Locate the cell with the specified text and output its [X, Y] center coordinate. 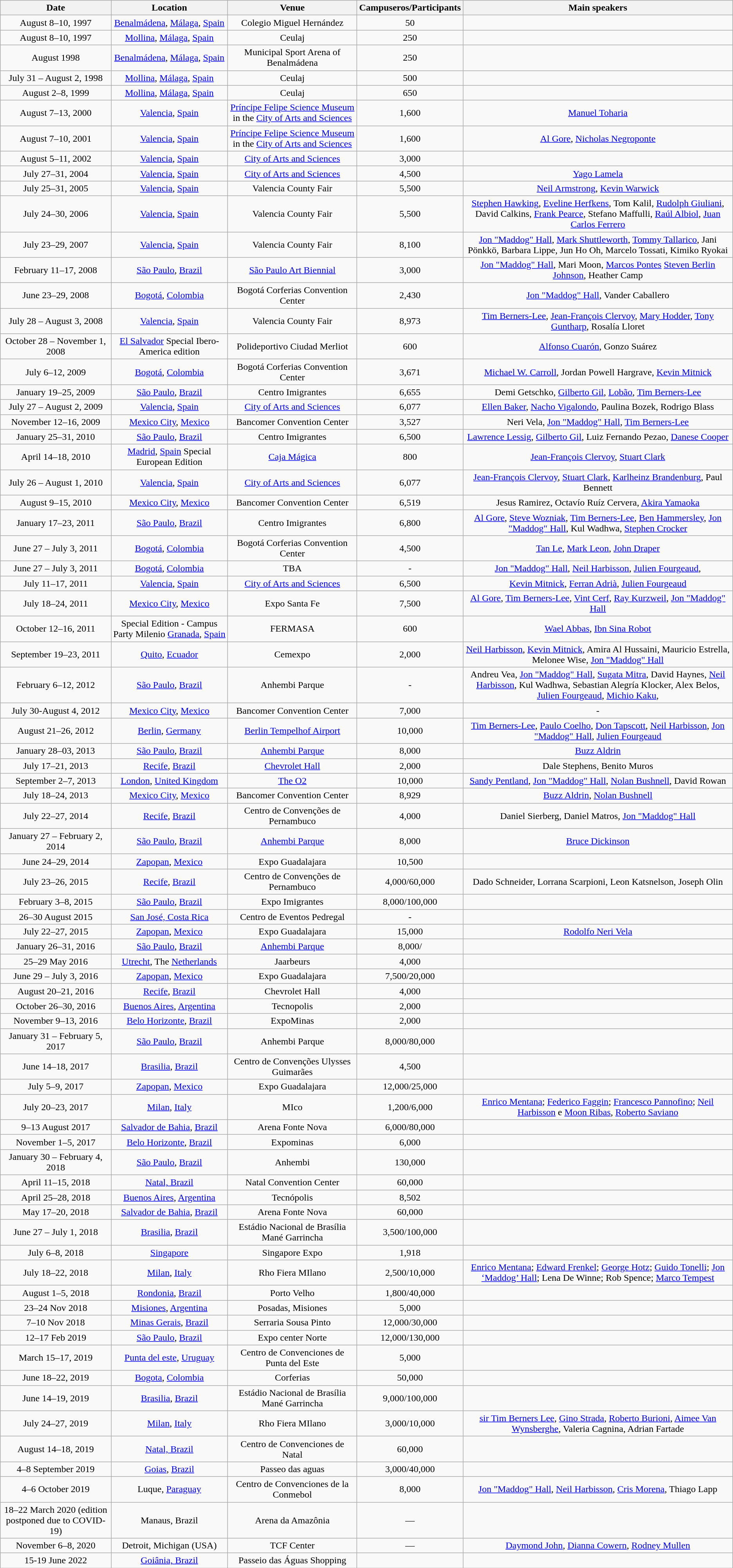
October 26–30, 2016 [56, 1006]
18–22 March 2020 (edition postponed due to COVID-19) [56, 1520]
Misiones, Argentina [170, 1308]
July 24–27, 2019 [56, 1424]
June 14–18, 2017 [56, 1067]
Stephen Hawking, Eveline Herfkens, Tom Kalil, Rudolph Giuliani, David Calkins, Frank Pearce, Stefano Maffulli, Raúl Albiol, Juan Carlos Ferrero [598, 214]
8,973 [410, 321]
July 27–31, 2004 [56, 173]
Manuel Toharia [598, 113]
12,000/30,000 [410, 1323]
June 14–19, 2019 [56, 1398]
Utrecht, The Netherlands [170, 961]
July 22–27, 2015 [56, 932]
Jean-François Clervoy, Stuart Clark [598, 457]
25–29 May 2016 [56, 961]
Centro de Convenciones de Natal [292, 1449]
Tim Berners-Lee, Jean-François Clervoy, Mary Hodder, Tony Guntharp, Rosalía Lloret [598, 321]
March 15–17, 2019 [56, 1358]
8,000/80,000 [410, 1041]
7,000 [410, 711]
Demi Getschko, Gilberto Gil, Lobão, Tim Berners-Lee [598, 392]
February 11–17, 2008 [56, 270]
12,000/130,000 [410, 1338]
Quito, Ecuador [170, 654]
Expo Santa Fe [292, 603]
October 12–16, 2011 [56, 629]
July 6–12, 2009 [56, 372]
Berlin Tempelhof Airport [292, 731]
November 6–8, 2020 [56, 1546]
12–17 Feb 2019 [56, 1338]
Tan Le, Mark Leon, John Draper [598, 548]
Tecnópolis [292, 1197]
Polideportivo Ciudad Merliot [292, 347]
October 28 – November 1, 2008 [56, 347]
Jaarbeurs [292, 961]
2,500/10,000 [410, 1273]
August 5–11, 2002 [56, 158]
Centro de Convenciones de la Conmebol [292, 1489]
July 18–22, 2018 [56, 1273]
January 25–31, 2010 [56, 437]
El Salvador Special Ibero-America edition [170, 347]
Jon "Maddog" Hall, Neil Harbisson, Cris Morena, Thiago Lapp [598, 1489]
July 20–23, 2017 [56, 1107]
Municipal Sport Arena of Benalmádena [292, 58]
January 28–03, 2013 [56, 751]
Detroit, Michigan (USA) [170, 1546]
July 26 – August 1, 2010 [56, 482]
São Paulo Art Biennial [292, 270]
Luque, Paraguay [170, 1489]
8,000/100,000 [410, 902]
November 12–16, 2009 [56, 422]
February 3–8, 2015 [56, 902]
Anhembi [292, 1162]
January 26–31, 2016 [56, 947]
23–24 Nov 2018 [56, 1308]
9–13 August 2017 [56, 1127]
Al Gore, Nicholas Negroponte [598, 139]
3,500/100,000 [410, 1233]
August 20–21, 2016 [56, 991]
January 31 – February 5, 2017 [56, 1041]
Expo center Norte [292, 1338]
September 2–7, 2013 [56, 781]
August 21–26, 2012 [56, 731]
MIco [292, 1107]
Bogota, Colombia [170, 1378]
Tim Berners-Lee, Paulo Coelho, Don Tapscott, Neil Harbisson, Jon "Maddog" Hall, Julien Fourgeaud [598, 731]
London, United Kingdom [170, 781]
Enrico Mentana; Federico Faggin; Francesco Pannofino; Neil Harbisson e Moon Ribas, Roberto Saviano [598, 1107]
4–6 October 2019 [56, 1489]
June 18–22, 2019 [56, 1378]
Corferias [292, 1378]
650 [410, 93]
7–10 Nov 2018 [56, 1323]
Passeo das aguas [292, 1469]
Ellen Baker, Nacho Vigalondo, Paulina Bozek, Rodrigo Blass [598, 407]
Yago Lamela [598, 173]
Centro de Eventos Pedregal [292, 917]
Rodolfo Neri Vela [598, 932]
50 [410, 23]
July 17–21, 2013 [56, 766]
15-19 June 2022 [56, 1561]
Caja Mágica [292, 457]
August 7–10, 2001 [56, 139]
ExpoMinas [292, 1021]
July 30-August 4, 2012 [56, 711]
November 1–5, 2017 [56, 1142]
July 25–31, 2005 [56, 188]
July 23–29, 2007 [56, 244]
Lawrence Lessig, Gilberto Gil, Luiz Fernando Pezao, Danese Cooper [598, 437]
January 19–25, 2009 [56, 392]
Special Edition - Campus Party Milenio Granada, Spain [170, 629]
August 9–15, 2010 [56, 502]
November 9–13, 2016 [56, 1021]
April 11–15, 2018 [56, 1182]
Passeio das Águas Shopping [292, 1561]
Rondonia, Brazil [170, 1293]
Jon "Maddog" Hall, Mari Moon, Marcos Pontes Steven Berlin Johnson, Heather Camp [598, 270]
Natal Convention Center [292, 1182]
Expo Imigrantes [292, 902]
500 [410, 78]
February 6–12, 2012 [56, 685]
August 1–5, 2018 [56, 1293]
July 22–27, 2014 [56, 816]
Punta del este, Uruguay [170, 1358]
July 18–24, 2011 [56, 603]
TBA [292, 568]
Dado Schneider, Lorrana Scarpioni, Leon Katsnelson, Joseph Olin [598, 881]
Colegio Miguel Hernández [292, 23]
Al Gore, Steve Wozniak, Tim Berners-Lee, Ben Hammersley, Jon "Maddog" Hall, Kul Wadhwa, Stephen Crocker [598, 523]
8,502 [410, 1197]
August 14–18, 2019 [56, 1449]
July 31 – August 2, 1998 [56, 78]
Singapore [170, 1253]
Alfonso Cuarón, Gonzo Suárez [598, 347]
Jesus Ramirez, Octavío Ruíz Cervera, Akira Yamaoka [598, 502]
Jon "Maddog" Hall, Vander Caballero [598, 296]
6,000 [410, 1142]
Neri Vela, Jon "Maddog" Hall, Tim Berners-Lee [598, 422]
April 25–28, 2018 [56, 1197]
Neil Armstrong, Kevin Warwick [598, 188]
50,000 [410, 1378]
Neil Harbisson, Kevin Mitnick, Amira Al Hussaini, Mauricio Estrella, Melonee Wise, Jon "Maddog" Hall [598, 654]
Wael Abbas, Ibn Sina Robot [598, 629]
July 28 – August 3, 2008 [56, 321]
4,000/60,000 [410, 881]
July 24–30, 2006 [56, 214]
June 29 – July 3, 2016 [56, 976]
TCF Center [292, 1546]
May 17–20, 2018 [56, 1212]
Centro de Convenciones de Punta del Este [292, 1358]
Location [170, 8]
10,500 [410, 861]
July 6–8, 2018 [56, 1253]
July 5–9, 2017 [56, 1087]
Buzz Aldrin [598, 751]
June 27 – July 1, 2018 [56, 1233]
Jon "Maddog" Hall, Neil Harbisson, Julien Fourgeaud, [598, 568]
1,800/40,000 [410, 1293]
7,500/20,000 [410, 976]
January 30 – February 4, 2018 [56, 1162]
August 7–13, 2000 [56, 113]
Daymond John, Dianna Cowern, Rodney Mullen [598, 1546]
6,800 [410, 523]
1,200/6,000 [410, 1107]
Bruce Dickinson [598, 841]
FERMASA [292, 629]
26–30 August 2015 [56, 917]
Daniel Sierberg, Daniel Matros, Jon "Maddog" Hall [598, 816]
Venue [292, 8]
8,100 [410, 244]
Goias, Brazil [170, 1469]
3,000/40,000 [410, 1469]
6,000/80,000 [410, 1127]
800 [410, 457]
2,430 [410, 296]
3,527 [410, 422]
Date [56, 8]
sir Tim Berners Lee, Gino Strada, Roberto Burioni, Aimee Van Wynsberghe, Valeria Cagnina, Adrian Fartade [598, 1424]
6,655 [410, 392]
Minas Gerais, Brazil [170, 1323]
Main speakers [598, 8]
Madrid, Spain Special European Edition [170, 457]
Goiânia, Brazil [170, 1561]
Berlin, Germany [170, 731]
Sandy Pentland, Jon "Maddog" Hall, Nolan Bushnell, David Rowan [598, 781]
July 18–24, 2013 [56, 796]
9,000/100,000 [410, 1398]
Buzz Aldrin, Nolan Bushnell [598, 796]
Kevin Mitnick, Ferran Adrià, Julien Fourgeaud [598, 583]
7,500 [410, 603]
Centro de Convenções Ulysses Guimarães [292, 1067]
1,918 [410, 1253]
8,000/ [410, 947]
Singapore Expo [292, 1253]
August 2–8, 1999 [56, 93]
Posadas, Misiones [292, 1308]
July 11–17, 2011 [56, 583]
Al Gore, Tim Berners-Lee, Vint Cerf, Ray Kurzweil, Jon "Maddog" Hall [598, 603]
Dale Stephens, Benito Muros [598, 766]
July 23–26, 2015 [56, 881]
June 23–29, 2008 [56, 296]
Serraria Sousa Pinto [292, 1323]
Tecnopolis [292, 1006]
Manaus, Brazil [170, 1520]
Arena da Amazônia [292, 1520]
Expominas [292, 1142]
San José, Costa Rica [170, 917]
August 1998 [56, 58]
130,000 [410, 1162]
September 19–23, 2011 [56, 654]
The O2 [292, 781]
Michael W. Carroll, Jordan Powell Hargrave, Kevin Mitnick [598, 372]
Jon "Maddog" Hall, Mark Shuttleworth, Tommy Tallarico, Jani Pönkkö, Barbara Lippe, Jun Ho Oh, Marcelo Tossati, Kimiko Ryokai [598, 244]
June 24–29, 2014 [56, 861]
January 27 – February 2, 2014 [56, 841]
April 14–18, 2010 [56, 457]
3,000/10,000 [410, 1424]
12,000/25,000 [410, 1087]
3,671 [410, 372]
8,929 [410, 796]
6,519 [410, 502]
Porto Velho [292, 1293]
Cemexpo [292, 654]
Enrico Mentana; Edward Frenkel; George Hotz; Guido Tonelli; Jon ‘Maddog’ Hall; Lena De Winne; Rob Spence; Marco Tempest [598, 1273]
4–8 September 2019 [56, 1469]
July 27 – August 2, 2009 [56, 407]
January 17–23, 2011 [56, 523]
15,000 [410, 932]
Jean-François Clervoy, Stuart Clark, Karlheinz Brandenburg, Paul Bennett [598, 482]
Campuseros/Participants [410, 8]
